Determine the [X, Y] coordinate at the center of the cell enclosing the given text.  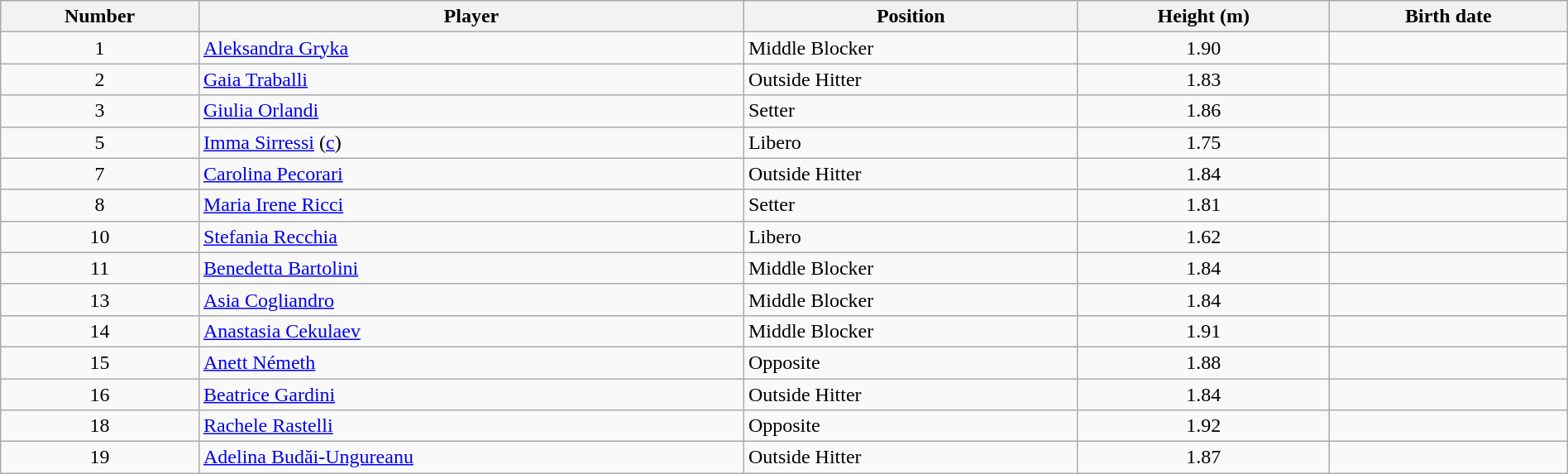
Position [911, 17]
Imma Sirressi (c) [471, 142]
1.87 [1203, 457]
Aleksandra Gryka [471, 48]
1.91 [1203, 331]
Anett Németh [471, 362]
15 [100, 362]
2 [100, 79]
Birth date [1448, 17]
Player [471, 17]
Gaia Traballi [471, 79]
5 [100, 142]
Adelina Budăi-Ungureanu [471, 457]
8 [100, 205]
Carolina Pecorari [471, 174]
Anastasia Cekulaev [471, 331]
1.81 [1203, 205]
1.83 [1203, 79]
1.92 [1203, 426]
Height (m) [1203, 17]
1.90 [1203, 48]
Number [100, 17]
13 [100, 299]
Beatrice Gardini [471, 395]
19 [100, 457]
14 [100, 331]
10 [100, 237]
Giulia Orlandi [471, 111]
Maria Irene Ricci [471, 205]
3 [100, 111]
Asia Cogliandro [471, 299]
Benedetta Bartolini [471, 268]
1.88 [1203, 362]
11 [100, 268]
16 [100, 395]
1 [100, 48]
7 [100, 174]
Stefania Recchia [471, 237]
1.75 [1203, 142]
1.86 [1203, 111]
18 [100, 426]
Rachele Rastelli [471, 426]
1.62 [1203, 237]
